Find where the given text appears and provide that cell's center as [x, y] coordinate. 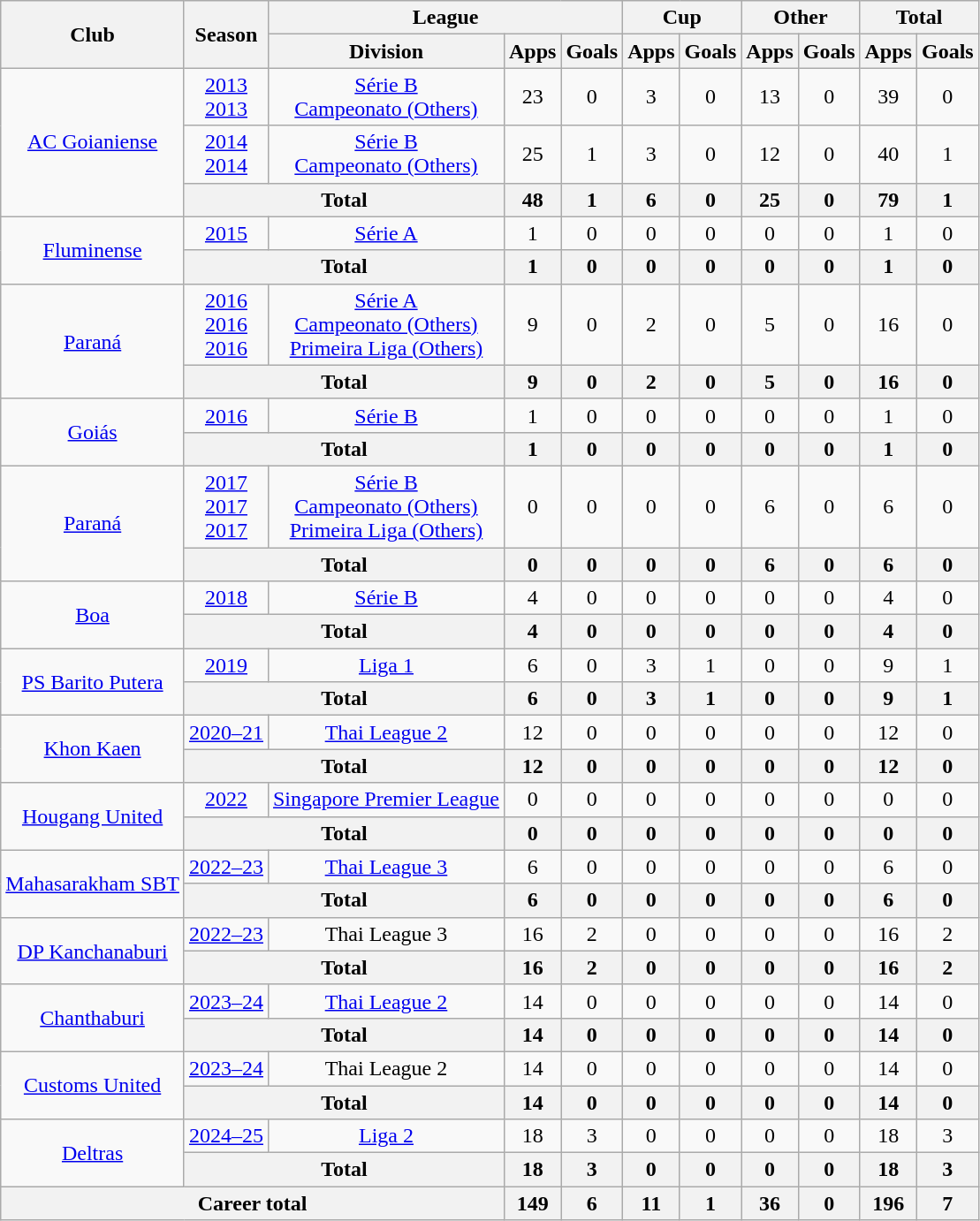
196 [888, 1203]
2016 [226, 415]
Singapore Premier League [385, 800]
PS Barito Putera [93, 682]
2022 [226, 800]
Customs United [93, 1085]
2014 2014 [226, 154]
Mahasarakham SBT [93, 884]
2017 2017 2017 [226, 506]
79 [888, 200]
Season [226, 34]
23 [532, 97]
13 [770, 97]
Deltras [93, 1153]
Club [93, 34]
2013 2013 [226, 97]
2018 [226, 598]
149 [532, 1203]
Fluminense [93, 250]
Boa [93, 615]
Liga 1 [385, 665]
Cup [682, 18]
48 [532, 200]
36 [770, 1203]
Other [801, 18]
Goiás [93, 432]
40 [888, 154]
11 [651, 1203]
Hougang United [93, 816]
AC Goianiense [93, 142]
2019 [226, 665]
2016 2016 2016 [226, 324]
Khon Kaen [93, 749]
7 [947, 1203]
Career total [253, 1203]
DP Kanchanaburi [93, 951]
39 [888, 97]
2015 [226, 233]
Division [385, 51]
Série B Campeonato (Others) Primeira Liga (Others) [385, 506]
League [445, 18]
Liga 2 [385, 1136]
Série A [385, 233]
Série A Campeonato (Others) Primeira Liga (Others) [385, 324]
2020–21 [226, 732]
Chanthaburi [93, 1018]
2024–25 [226, 1136]
